Return [x, y] of the center of cell containing provided text 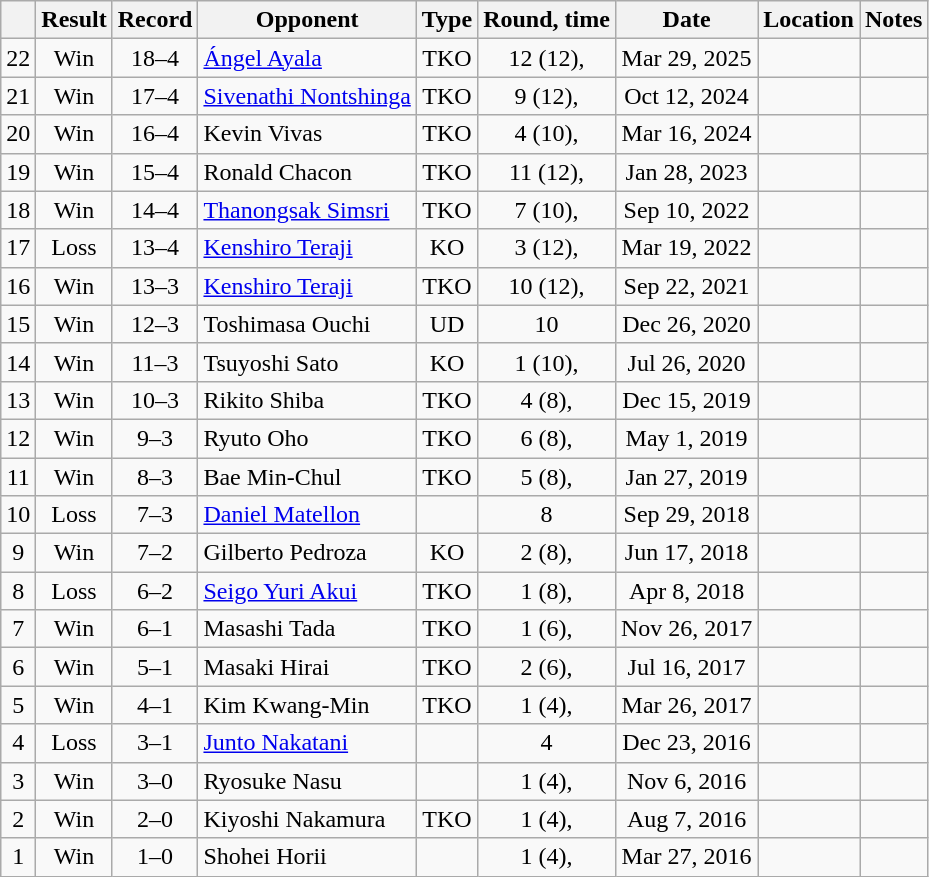
7 (10), [547, 210]
Jan 28, 2023 [686, 172]
Toshimasa Ouchi [307, 324]
8–3 [155, 477]
Jul 26, 2020 [686, 362]
19 [18, 172]
7–3 [155, 515]
4–1 [155, 705]
Result [74, 20]
10–3 [155, 400]
Aug 7, 2016 [686, 819]
Sivenathi Nontshinga [307, 96]
Ryosuke Nasu [307, 781]
Opponent [307, 20]
12 (12), [547, 58]
13–4 [155, 248]
11–3 [155, 362]
Ryuto Oho [307, 438]
12–3 [155, 324]
1 (10), [547, 362]
Jul 16, 2017 [686, 667]
3–1 [155, 743]
Ronald Chacon [307, 172]
Mar 16, 2024 [686, 134]
2 [18, 819]
Thanongsak Simsri [307, 210]
13–3 [155, 286]
1 (6), [547, 629]
4 (8), [547, 400]
2 (8), [547, 553]
5–1 [155, 667]
14–4 [155, 210]
Dec 23, 2016 [686, 743]
Oct 12, 2024 [686, 96]
Daniel Matellon [307, 515]
6–1 [155, 629]
16 [18, 286]
Notes [894, 20]
3 (12), [547, 248]
Date [686, 20]
16–4 [155, 134]
1–0 [155, 857]
Mar 29, 2025 [686, 58]
6 (8), [547, 438]
5 (8), [547, 477]
Ángel Ayala [307, 58]
2 (6), [547, 667]
21 [18, 96]
Gilberto Pedroza [307, 553]
3 [18, 781]
Sep 22, 2021 [686, 286]
18–4 [155, 58]
Kiyoshi Nakamura [307, 819]
20 [18, 134]
17–4 [155, 96]
11 (12), [547, 172]
Kim Kwang-Min [307, 705]
Seigo Yuri Akui [307, 591]
6 [18, 667]
9–3 [155, 438]
6–2 [155, 591]
2–0 [155, 819]
May 1, 2019 [686, 438]
4 (10), [547, 134]
10 (12), [547, 286]
Apr 8, 2018 [686, 591]
7–2 [155, 553]
Rikito Shiba [307, 400]
15 [18, 324]
Mar 19, 2022 [686, 248]
Dec 26, 2020 [686, 324]
14 [18, 362]
Sep 10, 2022 [686, 210]
5 [18, 705]
Round, time [547, 20]
15–4 [155, 172]
13 [18, 400]
Nov 26, 2017 [686, 629]
Masashi Tada [307, 629]
Junto Nakatani [307, 743]
Jun 17, 2018 [686, 553]
7 [18, 629]
9 [18, 553]
Masaki Hirai [307, 667]
Location [809, 20]
Dec 15, 2019 [686, 400]
1 [18, 857]
22 [18, 58]
Kevin Vivas [307, 134]
18 [18, 210]
Record [155, 20]
Type [446, 20]
9 (12), [547, 96]
17 [18, 248]
Jan 27, 2019 [686, 477]
Mar 27, 2016 [686, 857]
Mar 26, 2017 [686, 705]
1 (8), [547, 591]
UD [446, 324]
Tsuyoshi Sato [307, 362]
Nov 6, 2016 [686, 781]
Shohei Horii [307, 857]
Bae Min-Chul [307, 477]
12 [18, 438]
11 [18, 477]
Sep 29, 2018 [686, 515]
3–0 [155, 781]
